For the text-containing cell, return its midpoint in (x, y) coordinate format. 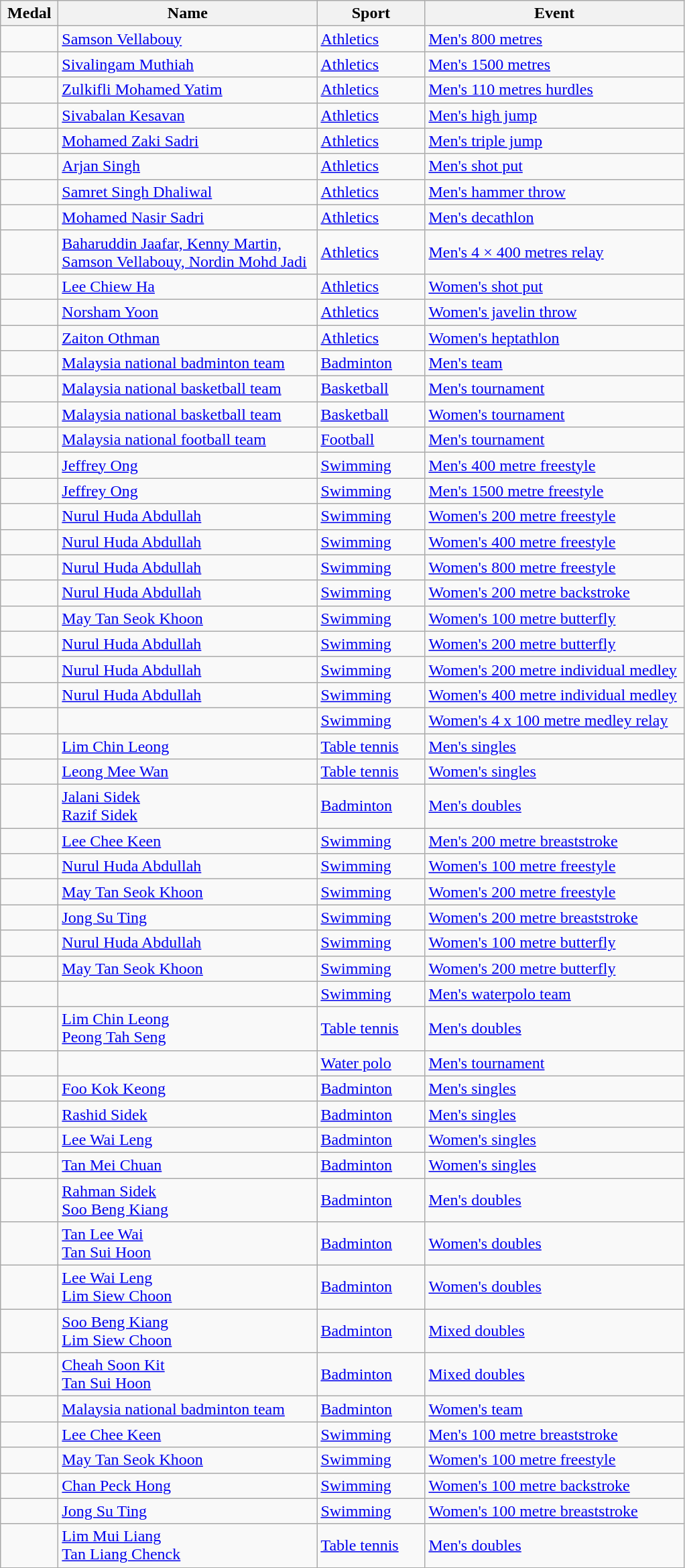
Men's triple jump (554, 141)
Football (371, 440)
Mohamed Nasir Sadri (188, 217)
Men's 1500 metres (554, 64)
Men's 200 metre breaststroke (554, 841)
Women's team (554, 1409)
Name (188, 13)
Cheah Soon KitTan Sui Hoon (188, 1375)
Tan Mei Chuan (188, 1165)
Women's javelin throw (554, 312)
Women's tournament (554, 414)
Medal (29, 13)
Men's hammer throw (554, 192)
Men's 1500 metre freestyle (554, 491)
Samson Vellabouy (188, 39)
Women's 4 x 100 metre medley relay (554, 720)
Men's 100 metre breaststroke (554, 1435)
Women's 400 metre freestyle (554, 542)
Women's 100 metre breaststroke (554, 1511)
Jalani SidekRazif Sidek (188, 806)
Malaysia national football team (188, 440)
Mohamed Zaki Sadri (188, 141)
Chan Peck Hong (188, 1486)
Baharuddin Jaafar, Kenny Martin, Samson Vellabouy, Nordin Mohd Jadi (188, 252)
Women's shot put (554, 286)
Women's 400 metre individual medley (554, 695)
Men's team (554, 363)
Women's 800 metre freestyle (554, 567)
Women's 100 metre backstroke (554, 1486)
Men's waterpolo team (554, 994)
Lim Chin LeongPeong Tah Seng (188, 1029)
Zulkifli Mohamed Yatim (188, 90)
Men's decathlon (554, 217)
Women's 200 metre individual medley (554, 669)
Water polo (371, 1063)
Arjan Singh (188, 166)
Lim Chin Leong (188, 746)
Foo Kok Keong (188, 1088)
Leong Mee Wan (188, 772)
Men's 800 metres (554, 39)
Women's 200 metre backstroke (554, 593)
Lee Wai Leng (188, 1139)
Men's 110 metres hurdles (554, 90)
Sivalingam Muthiah (188, 64)
Zaiton Othman (188, 337)
Sivabalan Kesavan (188, 115)
Norsham Yoon (188, 312)
Rahman SidekSoo Beng Kiang (188, 1199)
Men's 400 metre freestyle (554, 465)
Samret Singh Dhaliwal (188, 192)
Soo Beng KiangLim Siew Choon (188, 1331)
Men's shot put (554, 166)
Event (554, 13)
Women's 200 metre breaststroke (554, 917)
Tan Lee WaiTan Sui Hoon (188, 1243)
Sport (371, 13)
Women's heptathlon (554, 337)
Men's 4 × 400 metres relay (554, 252)
Rashid Sidek (188, 1114)
Men's high jump (554, 115)
Lee Chiew Ha (188, 286)
Lim Mui LiangTan Liang Chenck (188, 1545)
Lee Wai LengLim Siew Choon (188, 1288)
